Find where the given text appears and provide that cell's center as [X, Y] coordinate. 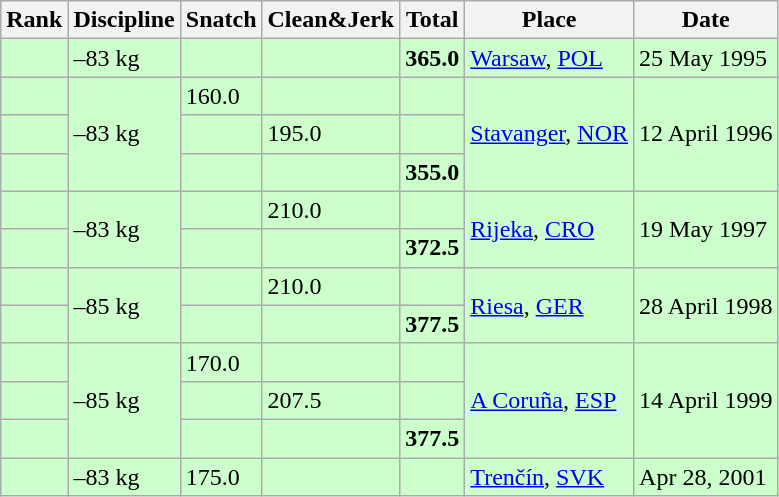
Warsaw, POL [550, 58]
Trenčín, SVK [550, 477]
Discipline [124, 20]
175.0 [221, 477]
25 May 1995 [706, 58]
12 April 1996 [706, 134]
372.5 [432, 248]
Stavanger, NOR [550, 134]
170.0 [221, 362]
365.0 [432, 58]
160.0 [221, 96]
19 May 1997 [706, 229]
Apr 28, 2001 [706, 477]
Rank [34, 20]
14 April 1999 [706, 400]
Date [706, 20]
195.0 [331, 134]
Place [550, 20]
207.5 [331, 400]
A Coruña, ESP [550, 400]
355.0 [432, 172]
Rijeka, CRO [550, 229]
28 April 1998 [706, 305]
Total [432, 20]
Riesa, GER [550, 305]
Clean&Jerk [331, 20]
Snatch [221, 20]
